Return the [X, Y] coordinate for the center point of the cell that contains the specified text.  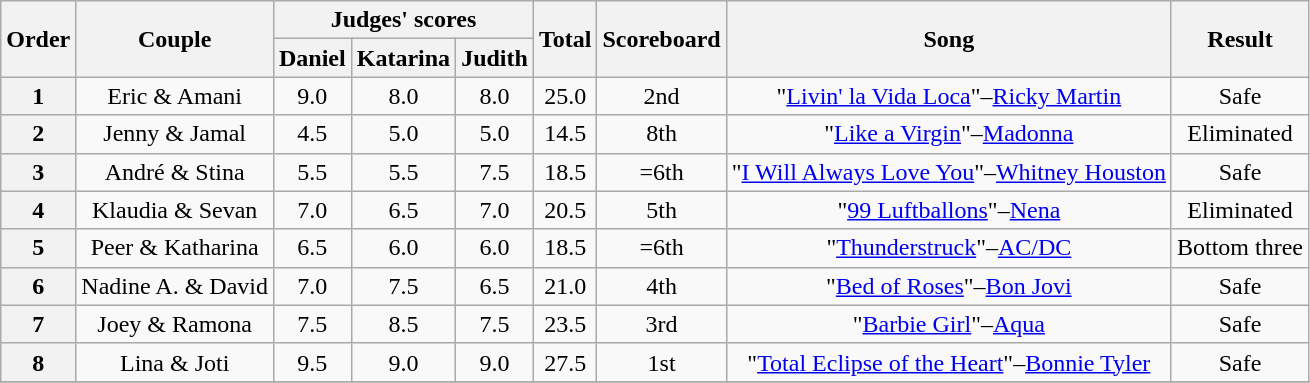
Couple [175, 39]
7 [38, 324]
"Barbie Girl"–Aqua [948, 324]
23.5 [565, 324]
"Like a Virgin"–Madonna [948, 134]
5 [38, 248]
Nadine A. & David [175, 286]
Eric & Amani [175, 96]
5th [662, 210]
Jenny & Jamal [175, 134]
André & Stina [175, 172]
3rd [662, 324]
1st [662, 362]
"I Will Always Love You"–Whitney Houston [948, 172]
Total [565, 39]
4.5 [312, 134]
Song [948, 39]
"99 Luftballons"–Nena [948, 210]
Lina & Joti [175, 362]
"Thunderstruck"–AC/DC [948, 248]
Klaudia & Sevan [175, 210]
25.0 [565, 96]
Joey & Ramona [175, 324]
27.5 [565, 362]
8.5 [403, 324]
Result [1240, 39]
Peer & Katharina [175, 248]
Katarina [403, 58]
4th [662, 286]
14.5 [565, 134]
Scoreboard [662, 39]
1 [38, 96]
4 [38, 210]
2 [38, 134]
Daniel [312, 58]
Order [38, 39]
2nd [662, 96]
Bottom three [1240, 248]
6 [38, 286]
8th [662, 134]
"Total Eclipse of the Heart"–Bonnie Tyler [948, 362]
9.5 [312, 362]
8 [38, 362]
3 [38, 172]
21.0 [565, 286]
"Livin' la Vida Loca"–Ricky Martin [948, 96]
Judges' scores [403, 20]
"Bed of Roses"–Bon Jovi [948, 286]
20.5 [565, 210]
Judith [495, 58]
